Search for the cell housing the specified text and yield its (X, Y) center coordinate. 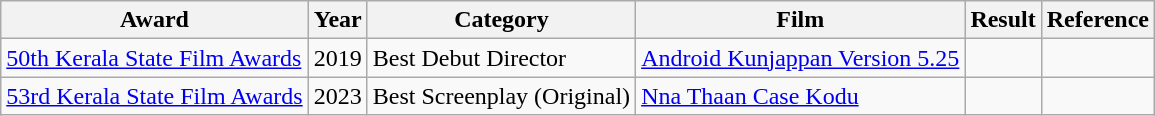
Reference (1098, 20)
Award (154, 20)
Result (1003, 20)
Year (338, 20)
Film (800, 20)
Category (501, 20)
2023 (338, 96)
Android Kunjappan Version 5.25 (800, 58)
Best Debut Director (501, 58)
2019 (338, 58)
53rd Kerala State Film Awards (154, 96)
Nna Thaan Case Kodu (800, 96)
Best Screenplay (Original) (501, 96)
50th Kerala State Film Awards (154, 58)
